Extract the (X, Y) coordinate from the center of the cell holding the provided text.  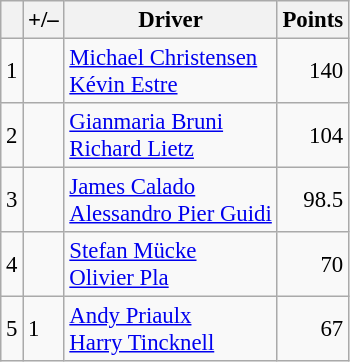
James Calado Alessandro Pier Guidi (170, 200)
4 (12, 264)
70 (312, 264)
98.5 (312, 200)
+/– (44, 20)
67 (312, 330)
104 (312, 136)
Driver (170, 20)
Stefan Mücke Olivier Pla (170, 264)
3 (12, 200)
140 (312, 72)
Points (312, 20)
Michael Christensen Kévin Estre (170, 72)
5 (12, 330)
Gianmaria Bruni Richard Lietz (170, 136)
Andy Priaulx Harry Tincknell (170, 330)
2 (12, 136)
